From the cell containing the given text, extract its center point as (x, y) coordinate. 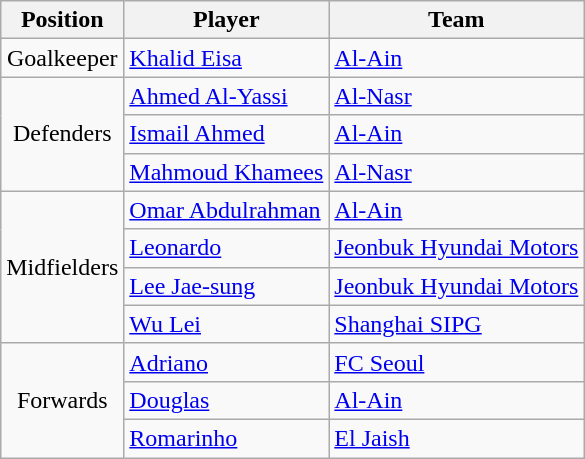
Midfielders (62, 267)
El Jaish (456, 438)
Player (226, 20)
Wu Lei (226, 324)
Ahmed Al-Yassi (226, 96)
Forwards (62, 400)
Khalid Eisa (226, 58)
Douglas (226, 400)
FC Seoul (456, 362)
Defenders (62, 134)
Position (62, 20)
Goalkeeper (62, 58)
Team (456, 20)
Adriano (226, 362)
Mahmoud Khamees (226, 172)
Leonardo (226, 248)
Omar Abdulrahman (226, 210)
Ismail Ahmed (226, 134)
Shanghai SIPG (456, 324)
Romarinho (226, 438)
Lee Jae-sung (226, 286)
